Determine the [X, Y] coordinate at the center of the cell enclosing the given text.  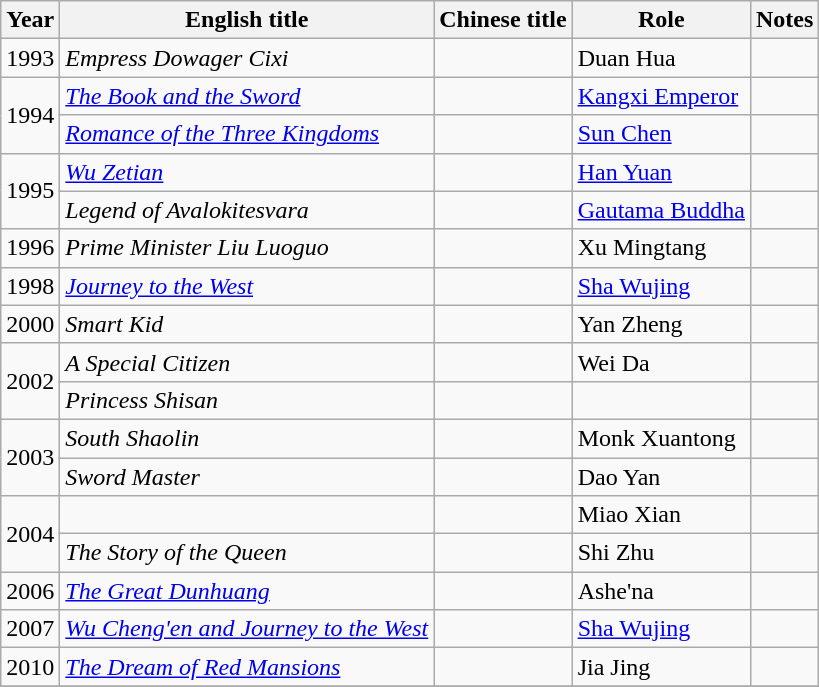
Sun Chen [661, 134]
2000 [30, 324]
2007 [30, 629]
2006 [30, 591]
Gautama Buddha [661, 210]
Dao Yan [661, 477]
The Story of the Queen [247, 553]
1993 [30, 58]
Han Yuan [661, 172]
Kangxi Emperor [661, 96]
Ashe'na [661, 591]
Princess Shisan [247, 400]
Monk Xuantong [661, 438]
The Dream of Red Mansions [247, 667]
Empress Dowager Cixi [247, 58]
2004 [30, 534]
2003 [30, 457]
Romance of the Three Kingdoms [247, 134]
Year [30, 20]
Wu Zetian [247, 172]
Notes [784, 20]
Journey to the West [247, 286]
Role [661, 20]
2010 [30, 667]
Xu Mingtang [661, 248]
Miao Xian [661, 515]
Jia Jing [661, 667]
1998 [30, 286]
Yan Zheng [661, 324]
Shi Zhu [661, 553]
Wei Da [661, 362]
Chinese title [503, 20]
The Book and the Sword [247, 96]
Legend of Avalokitesvara [247, 210]
A Special Citizen [247, 362]
Duan Hua [661, 58]
Wu Cheng'en and Journey to the West [247, 629]
1996 [30, 248]
2002 [30, 381]
Prime Minister Liu Luoguo [247, 248]
English title [247, 20]
1994 [30, 115]
1995 [30, 191]
South Shaolin [247, 438]
The Great Dunhuang [247, 591]
Sword Master [247, 477]
Smart Kid [247, 324]
